Search for the cell housing the specified text and yield its (x, y) center coordinate. 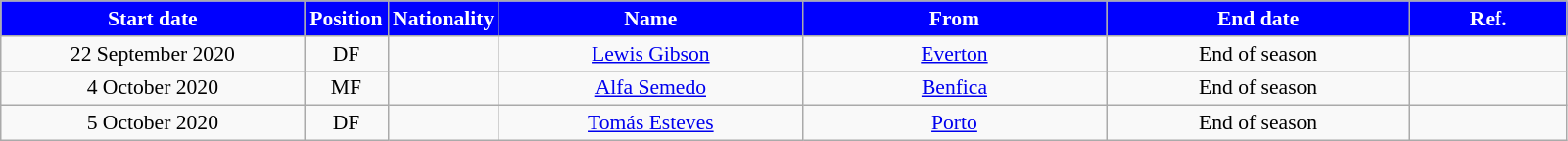
Porto (954, 123)
Start date (153, 19)
Everton (954, 54)
5 October 2020 (153, 123)
22 September 2020 (153, 54)
Position (347, 19)
Lewis Gibson (650, 54)
From (954, 19)
Nationality (443, 19)
Tomás Esteves (650, 123)
4 October 2020 (153, 88)
Benfica (954, 88)
MF (347, 88)
Alfa Semedo (650, 88)
Name (650, 19)
End date (1259, 19)
Ref. (1489, 19)
